Extract the (X, Y) coordinate from the center of the cell holding the provided text.  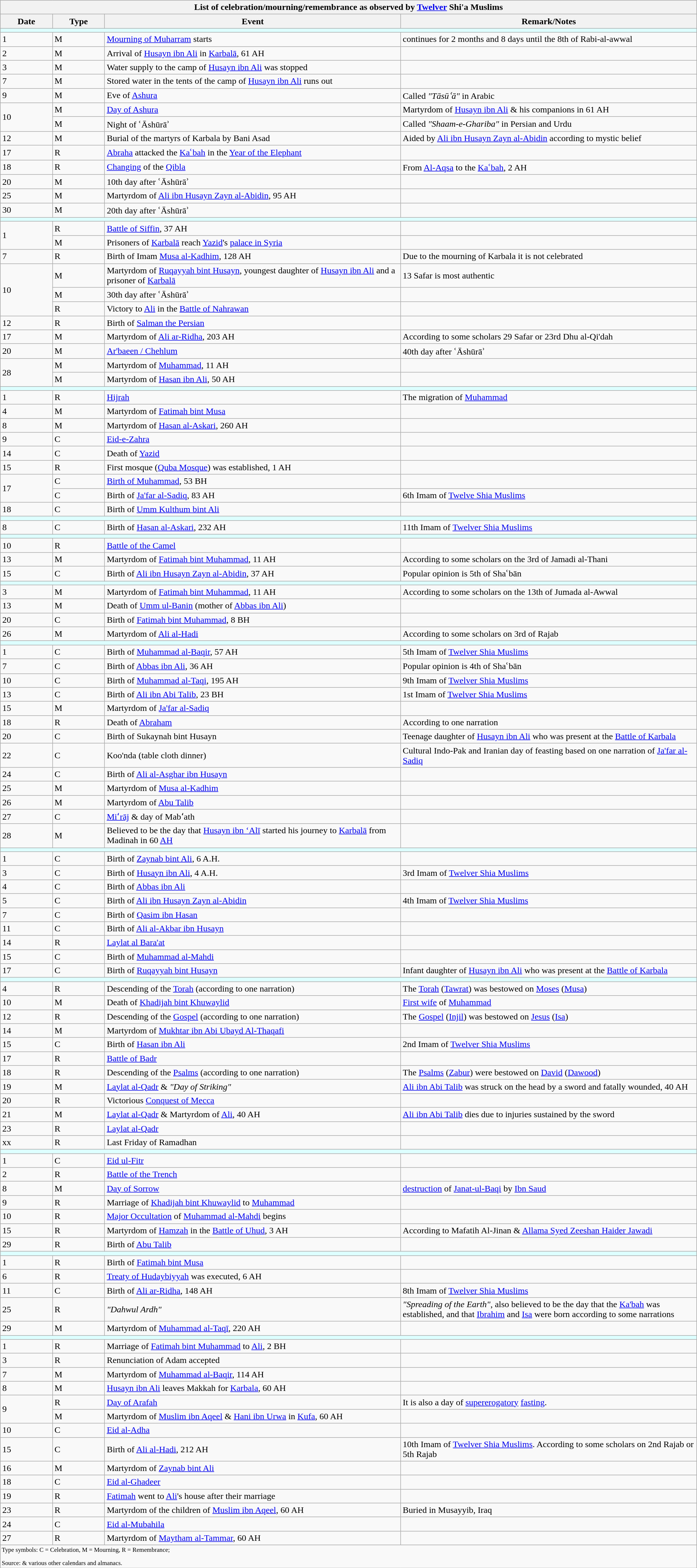
Laylat al-Qadr & "Day of Striking" (253, 1086)
The migration of Muhammad (548, 398)
5th Imam of Twelver Shia Muslims (548, 652)
3rd Imam of Twelver Shia Muslims (548, 873)
Martyrdom of Muslim ibn Aqeel & Hani ibn Urwa in Kufa, 60 AH (253, 1416)
4th Imam of Twelver Shia Muslims (548, 900)
Martyrdom of Ruqayyah bint Husayn, youngest daughter of Husayn ibn Ali and a prisoner of Karbalā (253, 276)
Day of Ashura (253, 110)
Martyrdom of Hamzah in the Battle of Uhud, 3 AH (253, 1230)
Descending of the Gospel (according to one narration) (253, 1017)
Birth of Zaynab bint Ali, 6 A.H. (253, 859)
destruction of Janat-ul-Baqi by Ibn Saud (548, 1188)
Husayn ibn Ali leaves Makkah for Karbala, 60 AH (253, 1388)
13 Safar is most authentic (548, 276)
Eid-e-Zahra (253, 439)
continues for 2 months and 8 days until the 8th of Rabi-al-awwal (548, 39)
According to some scholars on the 13th of Jumada al-Awwal (548, 592)
21 (26, 1114)
Birth of Hasan ibn Ali (253, 1044)
Eve of Ashura (253, 96)
Birth of Ruqayyah bint Husayn (253, 971)
Battle of the Trench (253, 1175)
Major Occultation of Muhammad al-Mahdi begins (253, 1216)
Abraha attacked the Kaʿbah in the Year of the Elephant (253, 152)
Teenage daughter of Husayn ibn Ali who was present at the Battle of Karbala (548, 736)
Koo'nda (table cloth dinner) (253, 755)
Death of Yazid (253, 453)
Martyrdom of Ali al-Hadi (253, 634)
Eid al-Mubahila (253, 1524)
Changing of the Qibla (253, 167)
9th Imam of Twelver Shia Muslims (548, 680)
Night of ʿĀshūrāʾ (253, 124)
Birth of Ja'far al-Sadiq, 83 AH (253, 495)
Birth of Ali ar-Ridha, 148 AH (253, 1290)
Descending of the Psalms (according to one narration) (253, 1072)
1st Imam of Twelver Shia Muslims (548, 694)
Stored water in the tents of the camp of Husayn ibn Ali runs out (253, 81)
Battle of Siffin, 37 AH (253, 229)
Marriage of Khadijah bint Khuwaylid to Muhammad (253, 1202)
Birth of Ali ibn Abi Talib, 23 BH (253, 694)
Descending of the Torah (according to one narration) (253, 989)
Arrival of Husayn ibn Ali in Karbalā, 61 AH (253, 53)
Birth of Umm Kulthum bint Ali (253, 509)
Birth of Fatimah bint Musa (253, 1262)
Buried in Musayyib, Iraq (548, 1510)
11th Imam of Twelver Shia Muslims (548, 527)
Martyrdom of Muhammad al-Taqī, 220 AH (253, 1328)
Birth of Imam Musa al-Kadhim, 128 AH (253, 256)
10th Imam of Twelver Shia Muslims. According to some scholars on 2nd Rajab or 5th Rajab (548, 1449)
According to some scholars on the 3rd of Jamadi al-Thani (548, 559)
Birth of Husayn ibn Ali, 4 A.H. (253, 873)
Martyrdom of Muhammad al-Baqir, 114 AH (253, 1374)
Mourning of Muharram starts (253, 39)
The Torah (Tawrat) was bestowed on Moses (Musa) (548, 989)
Martyrdom of Fatimah bint Musa (253, 411)
Birth of Sukaynah bint Husayn (253, 736)
Martyrdom of Ja'far al-Sadiq (253, 708)
Ar'baeen / Chehlum (253, 351)
Martyrdom of the children of Muslim ibn Aqeel, 60 AH (253, 1510)
10th day after ʿĀshūrāʾ (253, 182)
First wife of Muhammad (548, 1003)
Day of Sorrow (253, 1188)
Renunciation of Adam accepted (253, 1360)
Martyrdom of Muhammad, 11 AH (253, 365)
Eid al-Adha (253, 1430)
According to some scholars on 3rd of Rajab (548, 634)
Laylat al Bara'at (253, 943)
Birth of Ali ibn Husayn Zayn al-Abidin, 37 AH (253, 573)
Death of Khadijah bint Khuwaylid (253, 1003)
Death of Abraham (253, 722)
Birth of Abbas ibn Ali, 36 AH (253, 666)
Date (26, 21)
Victory to Ali in the Battle of Nahrawan (253, 309)
Hijrah (253, 398)
Birth of Muhammad al-Mahdi (253, 957)
According to one narration (548, 722)
16 (26, 1468)
Battle of the Camel (253, 545)
From Al-Aqsa to the Kaʿbah, 2 AH (548, 167)
List of celebration/mourning/remembrance as observed by Twelver Shi'a Muslims (348, 7)
According to Mafatih Al-Jinan & Allama Syed Zeeshan Haider Jawadi (548, 1230)
30th day after ʿĀshūrāʾ (253, 295)
Type (79, 21)
6 (26, 1276)
Popular opinion is 5th of Shaʿbān (548, 573)
Ali ibn Abi Talib was struck on the head by a sword and fatally wounded, 40 AH (548, 1086)
30 (26, 210)
Ali ibn Abi Talib dies due to injuries sustained by the sword (548, 1114)
Birth of Muhammad al-Taqi, 195 AH (253, 680)
Birth of Ali al-Hadi, 212 AH (253, 1449)
Fatimah went to Ali's house after their marriage (253, 1496)
Birth of Ali al-Asghar ibn Husayn (253, 774)
Burial of the martyrs of Karbala by Bani Asad (253, 138)
Eid ul-Fitr (253, 1161)
According to some scholars 29 Safar or 23rd Dhu al-Qi'dah (548, 337)
Birth of Ali al-Akbar ibn Husayn (253, 929)
Martyrdom of Abu Talib (253, 802)
Victorious Conquest of Mecca (253, 1100)
Popular opinion is 4th of Shaʿbān (548, 666)
Battle of Badr (253, 1058)
The Psalms (Zabur) were bestowed on David (Dawood) (548, 1072)
Martyrdom of Ali ibn Husayn Zayn al-Abidin, 95 AH (253, 196)
Birth of Salman the Persian (253, 323)
Birth of Muhammad al-Baqir, 57 AH (253, 652)
Called "Tāsūʿā" in Arabic (548, 96)
Martyrdom of Maytham al-Tammar, 60 AH (253, 1538)
Remark/Notes (548, 21)
Birth of Ali ibn Husayn Zayn al-Abidin (253, 900)
Martyrdom of Hasan al-Askari, 260 AH (253, 425)
Aided by Ali ibn Husayn Zayn al-Abidin according to mystic belief (548, 138)
Birth of Qasim ibn Hasan (253, 914)
8th Imam of Twelver Shia Muslims (548, 1290)
Martyrdom of Husayn ibn Ali & his companions in 61 AH (548, 110)
Water supply to the camp of Husayn ibn Ali was stopped (253, 67)
2nd Imam of Twelver Shia Muslims (548, 1044)
Prisoners of Karbalā reach Yazid's palace in Syria (253, 242)
Birth of Muhammad, 53 BH (253, 481)
xx (26, 1143)
Believed to be the day that Husayn ibn ‘Alī started his journey to Karbalā from Madinah in 60 AH (253, 835)
Due to the mourning of Karbala it is not celebrated (548, 256)
Martyrdom of Hasan ibn Ali, 50 AH (253, 379)
40th day after ʿĀshūrāʾ (548, 351)
Martyrdom of Mukhtar ibn Abi Ubayd Al-Thaqafi (253, 1031)
Event (253, 21)
Last Friday of Ramadhan (253, 1143)
Treaty of Hudaybiyyah was executed, 6 AH (253, 1276)
Martyrdom of Zaynab bint Ali (253, 1468)
6th Imam of Twelve Shia Muslims (548, 495)
Birth of Hasan al-Askari, 232 AH (253, 527)
Marriage of Fatimah bint Muhammad to Ali, 2 BH (253, 1346)
Called "Shaam-e-Ghariba" in Persian and Urdu (548, 124)
"Dahwul Ardh" (253, 1309)
Day of Arafah (253, 1402)
Laylat al-Qadr & Martyrdom of Ali, 40 AH (253, 1114)
Birth of Abbas ibn Ali (253, 887)
Birth of Abu Talib (253, 1244)
Eid al-Ghadeer (253, 1482)
The Gospel (Injil) was bestowed on Jesus (Isa) (548, 1017)
Birth of Fatimah bint Muhammad, 8 BH (253, 620)
22 (26, 755)
Infant daughter of Husayn ibn Ali who was present at the Battle of Karbala (548, 971)
Miʻrāj & day of Mabʻath (253, 817)
Type symbols: C = Celebration, M = Mourning, R = Remembrance;Source: & various other calendars and almanacs. (348, 1556)
Cultural Indo-Pak and Iranian day of feasting based on one narration of Ja'far al-Sadiq (548, 755)
Laylat al-Qadr (253, 1128)
20th day after ʿĀshūrāʾ (253, 210)
It is also a day of supererogatory fasting. (548, 1402)
Death of Umm ul-Banin (mother of Abbas ibn Ali) (253, 606)
5 (26, 900)
First mosque (Quba Mosque) was established, 1 AH (253, 467)
Martyrdom of Ali ar-Ridha, 203 AH (253, 337)
Martyrdom of Musa al-Kadhim (253, 788)
